Search for the cell housing the specified text and yield its (x, y) center coordinate. 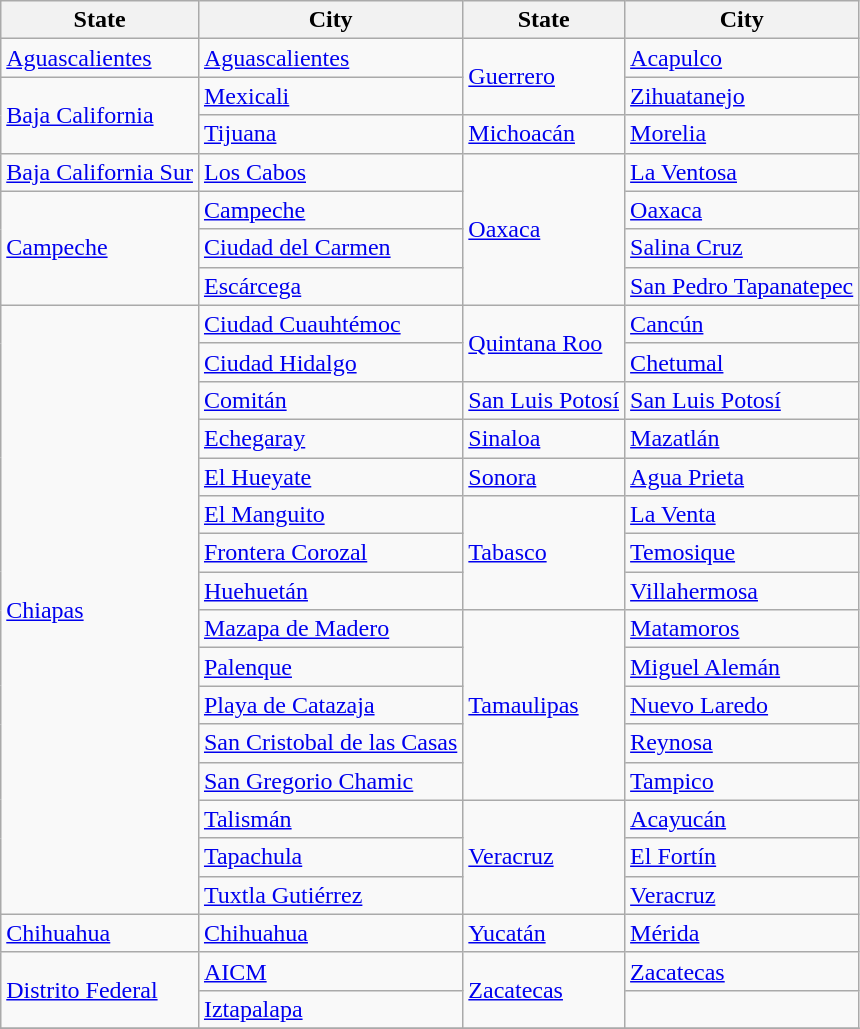
Mexicali (330, 96)
Yucatán (544, 933)
Chiapas (100, 610)
Zihuatanejo (742, 96)
Playa de Catazaja (330, 705)
Distrito Federal (100, 990)
El Fortín (742, 857)
Reynosa (742, 743)
Tuxtla Gutiérrez (330, 895)
Michoacán (544, 134)
San Pedro Tapanatepec (742, 286)
La Ventosa (742, 172)
Sinaloa (544, 438)
Agua Prieta (742, 477)
Miguel Alemán (742, 667)
Comitán (330, 400)
Baja California (100, 115)
Villahermosa (742, 591)
Guerrero (544, 77)
Acayucán (742, 819)
San Gregorio Chamic (330, 781)
El Manguito (330, 515)
Temosique (742, 553)
Acapulco (742, 58)
Los Cabos (330, 172)
Matamoros (742, 629)
Ciudad Hidalgo (330, 362)
Palenque (330, 667)
Ciudad Cuauhtémoc (330, 324)
Talismán (330, 819)
Sonora (544, 477)
Ciudad del Carmen (330, 248)
Frontera Corozal (330, 553)
Huehuetán (330, 591)
San Cristobal de las Casas (330, 743)
Mazapa de Madero (330, 629)
La Venta (742, 515)
Mazatlán (742, 438)
Tijuana (330, 134)
Tampico (742, 781)
Salina Cruz (742, 248)
Morelia (742, 134)
El Hueyate (330, 477)
Baja California Sur (100, 172)
Chetumal (742, 362)
AICM (330, 971)
Echegaray (330, 438)
Escárcega (330, 286)
Iztapalapa (330, 1009)
Tapachula (330, 857)
Tabasco (544, 553)
Nuevo Laredo (742, 705)
Mérida (742, 933)
Cancún (742, 324)
Tamaulipas (544, 705)
Quintana Roo (544, 343)
